Extract the (x, y) coordinate from the center of the cell holding the provided text.  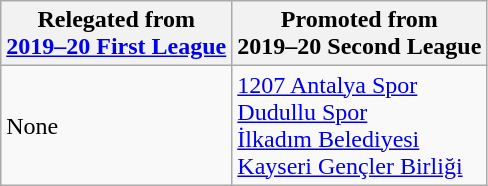
Promoted from2019–20 Second League (360, 34)
1207 Antalya SporDudullu Sporİlkadım BelediyesiKayseri Gençler Birliği (360, 126)
None (116, 126)
Relegated from2019–20 First League (116, 34)
